Output the [X, Y] coordinate of the center of the cell containing the given text.  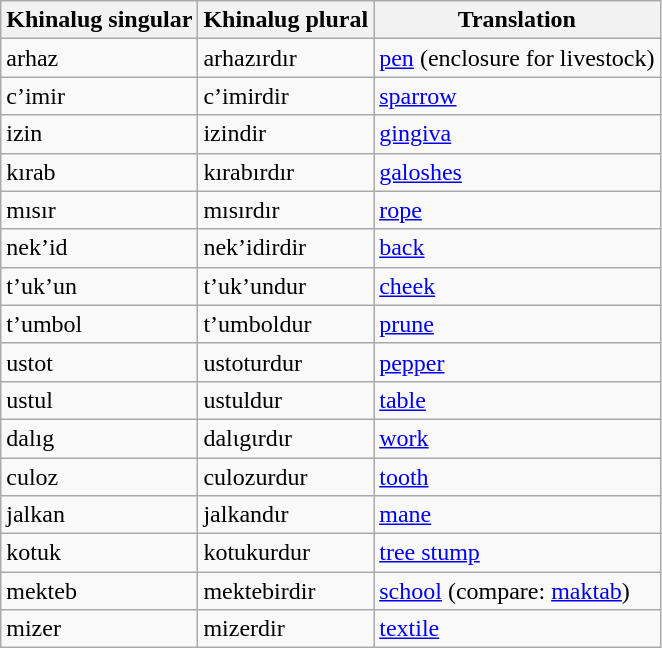
mizerdir [286, 629]
mısır [100, 210]
arhazırdır [286, 58]
ustoturdur [286, 362]
c’imir [100, 96]
pepper [517, 362]
mısırdır [286, 210]
ustot [100, 362]
culozurdur [286, 477]
culoz [100, 477]
kırabırdır [286, 172]
izindir [286, 134]
c’imirdir [286, 96]
galoshes [517, 172]
jalkan [100, 515]
tooth [517, 477]
Khinalug singular [100, 20]
Khinalug plural [286, 20]
nek’idirdir [286, 248]
t’umbol [100, 324]
cheek [517, 286]
dalıg [100, 438]
kırab [100, 172]
t’uk’un [100, 286]
Translation [517, 20]
sparrow [517, 96]
kotuk [100, 553]
work [517, 438]
table [517, 400]
ustuldur [286, 400]
gingiva [517, 134]
t’umboldur [286, 324]
prune [517, 324]
arhaz [100, 58]
rope [517, 210]
tree stump [517, 553]
izin [100, 134]
nek’id [100, 248]
back [517, 248]
kotukurdur [286, 553]
mizer [100, 629]
school (compare: maktab) [517, 591]
dalιgιrdιr [286, 438]
ustul [100, 400]
textile [517, 629]
jalkandιr [286, 515]
mekteb [100, 591]
mane [517, 515]
pen (enclosure for livestock) [517, 58]
t’uk’undur [286, 286]
mektebirdir [286, 591]
